Pinpoint the cell where the given text exists, returning its (X, Y) midpoint coordinate. 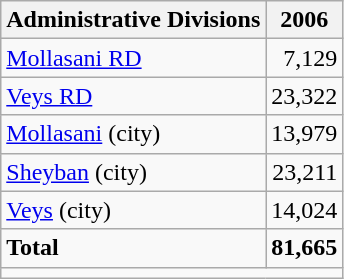
2006 (304, 20)
Mollasani (city) (134, 134)
Veys RD (134, 96)
14,024 (304, 210)
Administrative Divisions (134, 20)
81,665 (304, 248)
13,979 (304, 134)
Total (134, 248)
Sheyban (city) (134, 172)
Mollasani RD (134, 58)
Veys (city) (134, 210)
23,211 (304, 172)
23,322 (304, 96)
7,129 (304, 58)
